For the text-containing cell, return its midpoint in (x, y) coordinate format. 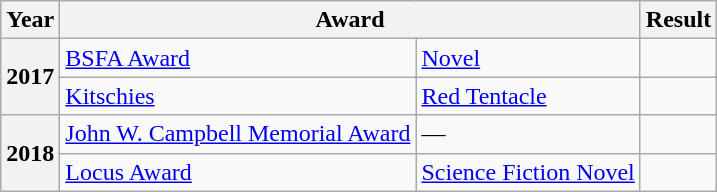
BSFA Award (238, 58)
2017 (30, 77)
Kitschies (238, 96)
Novel (528, 58)
2018 (30, 153)
Red Tentacle (528, 96)
Result (678, 20)
Year (30, 20)
— (528, 134)
Award (350, 20)
John W. Campbell Memorial Award (238, 134)
Locus Award (238, 172)
Science Fiction Novel (528, 172)
